Extract the (X, Y) coordinate from the center of the cell holding the provided text.  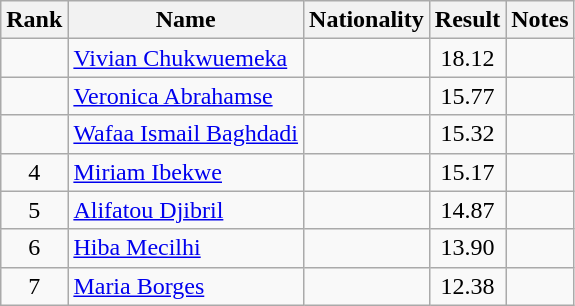
5 (34, 210)
Hiba Mecilhi (186, 248)
15.17 (467, 172)
Nationality (367, 20)
Rank (34, 20)
12.38 (467, 286)
14.87 (467, 210)
Vivian Chukwuemeka (186, 58)
Result (467, 20)
6 (34, 248)
Veronica Abrahamse (186, 96)
Miriam Ibekwe (186, 172)
15.77 (467, 96)
4 (34, 172)
Maria Borges (186, 286)
Notes (540, 20)
7 (34, 286)
13.90 (467, 248)
Name (186, 20)
18.12 (467, 58)
Wafaa Ismail Baghdadi (186, 134)
15.32 (467, 134)
Alifatou Djibril (186, 210)
